Find where the given text appears and provide that cell's center as (X, Y) coordinate. 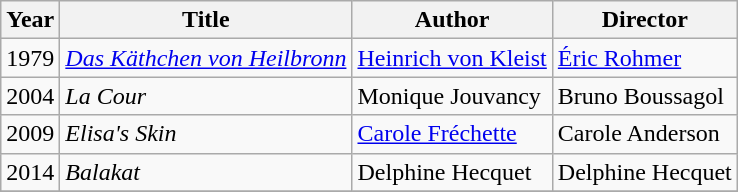
1979 (30, 58)
Éric Rohmer (644, 58)
Carole Fréchette (452, 134)
2004 (30, 96)
Monique Jouvancy (452, 96)
Director (644, 20)
2014 (30, 172)
La Cour (206, 96)
Bruno Boussagol (644, 96)
Author (452, 20)
Carole Anderson (644, 134)
Balakat (206, 172)
Year (30, 20)
Das Käthchen von Heilbronn (206, 58)
2009 (30, 134)
Elisa's Skin (206, 134)
Title (206, 20)
Heinrich von Kleist (452, 58)
